Provide the (X, Y) coordinate of the cell's center where the given text is located.  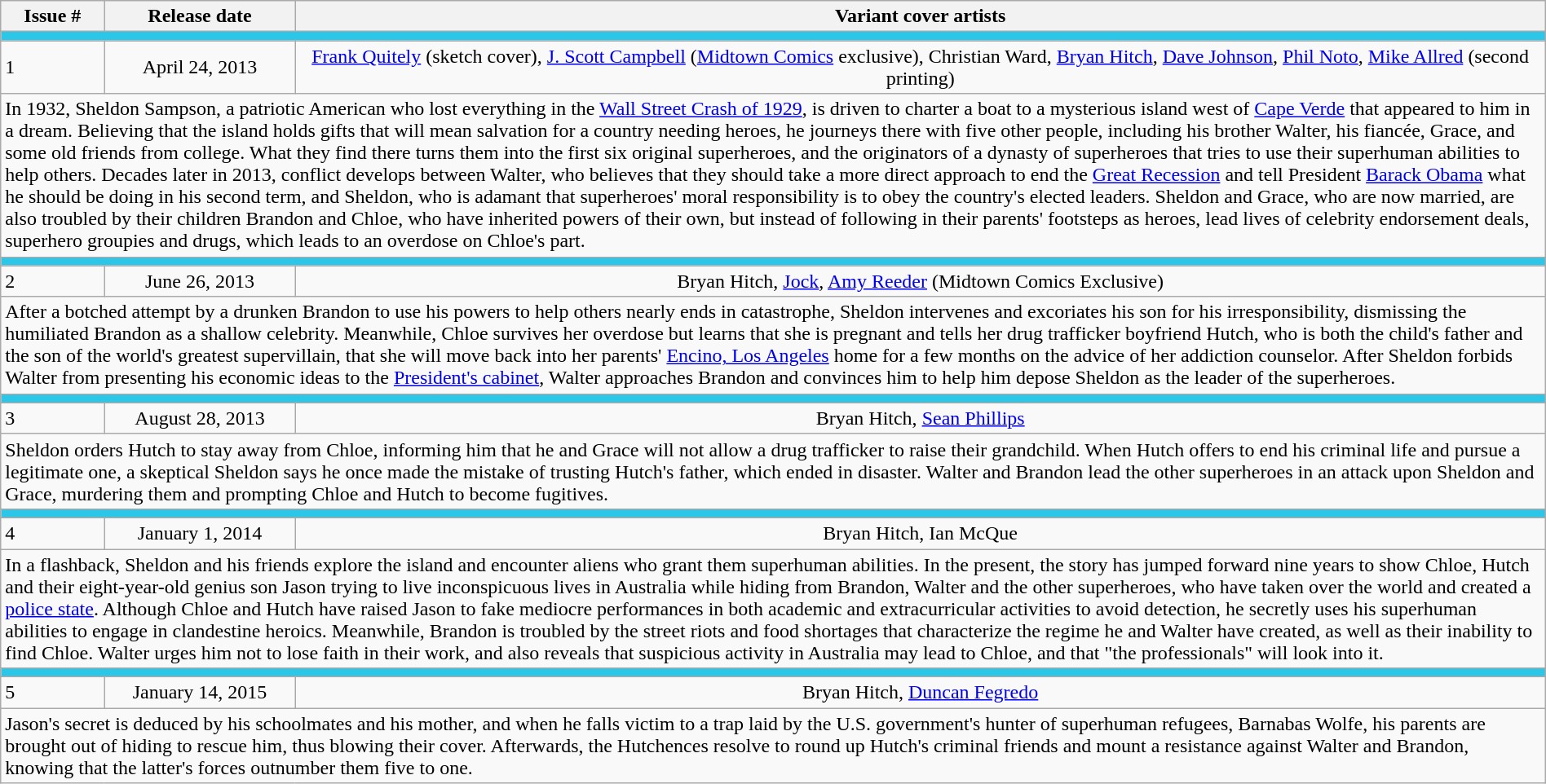
April 24, 2013 (200, 67)
Bryan Hitch, Duncan Fegredo (920, 693)
January 14, 2015 (200, 693)
January 1, 2014 (200, 533)
Issue # (52, 16)
June 26, 2013 (200, 281)
Bryan Hitch, Jock, Amy Reeder (Midtown Comics Exclusive) (920, 281)
Bryan Hitch, Sean Phillips (920, 418)
3 (52, 418)
Bryan Hitch, Ian McQue (920, 533)
4 (52, 533)
2 (52, 281)
1 (52, 67)
August 28, 2013 (200, 418)
Variant cover artists (920, 16)
Release date (200, 16)
5 (52, 693)
